Output the [x, y] coordinate of the center of the cell containing the given text.  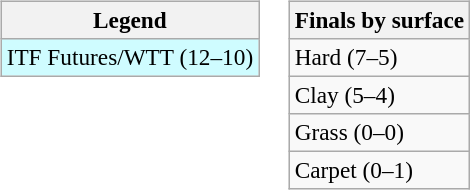
Carpet (0–1) [379, 171]
Legend [130, 20]
Finals by surface [379, 20]
Hard (7–5) [379, 57]
ITF Futures/WTT (12–10) [130, 57]
Clay (5–4) [379, 95]
Grass (0–0) [379, 133]
